Scan for the cell matching the given text and deliver its (X, Y) coordinate at center. 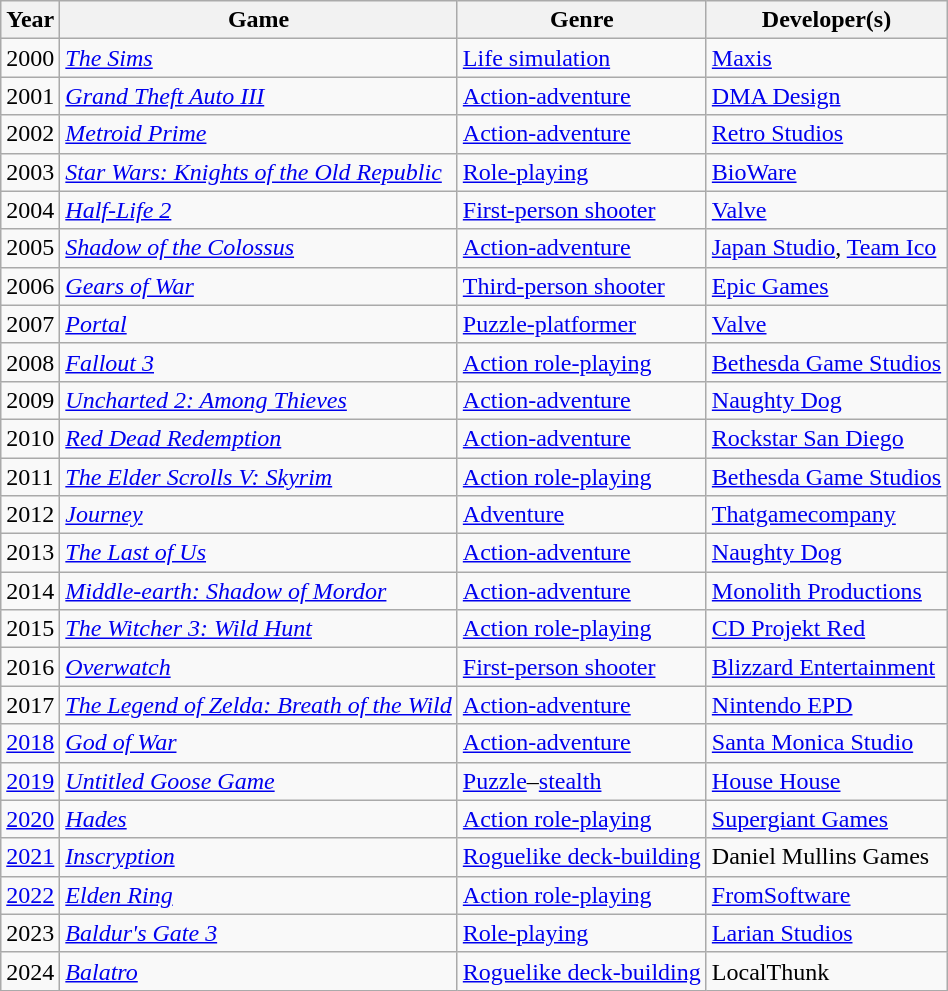
Star Wars: Knights of the Old Republic (258, 172)
Maxis (826, 58)
2003 (30, 172)
The Witcher 3: Wild Hunt (258, 629)
Larian Studios (826, 933)
2005 (30, 248)
2015 (30, 629)
2009 (30, 400)
Overwatch (258, 667)
DMA Design (826, 96)
Fallout 3 (258, 362)
Epic Games (826, 286)
Elden Ring (258, 895)
Portal (258, 324)
Uncharted 2: Among Thieves (258, 400)
2011 (30, 477)
2014 (30, 591)
Blizzard Entertainment (826, 667)
2013 (30, 553)
God of War (258, 743)
Thatgamecompany (826, 515)
House House (826, 781)
BioWare (826, 172)
Half-Life 2 (258, 210)
2021 (30, 857)
2000 (30, 58)
Monolith Productions (826, 591)
Grand Theft Auto III (258, 96)
2010 (30, 438)
Retro Studios (826, 134)
2019 (30, 781)
Nintendo EPD (826, 705)
Untitled Goose Game (258, 781)
Adventure (582, 515)
Japan Studio, Team Ico (826, 248)
Puzzle–stealth (582, 781)
Journey (258, 515)
2023 (30, 933)
2018 (30, 743)
2002 (30, 134)
2007 (30, 324)
Year (30, 20)
Gears of War (258, 286)
Puzzle-platformer (582, 324)
The Sims (258, 58)
2022 (30, 895)
Inscryption (258, 857)
Rockstar San Diego (826, 438)
2024 (30, 971)
The Legend of Zelda: Breath of the Wild (258, 705)
Hades (258, 819)
2012 (30, 515)
Genre (582, 20)
CD Projekt Red (826, 629)
Santa Monica Studio (826, 743)
2004 (30, 210)
2017 (30, 705)
Game (258, 20)
Middle-earth: Shadow of Mordor (258, 591)
Supergiant Games (826, 819)
Red Dead Redemption (258, 438)
LocalThunk (826, 971)
2001 (30, 96)
Metroid Prime (258, 134)
Baldur's Gate 3 (258, 933)
2016 (30, 667)
2008 (30, 362)
The Last of Us (258, 553)
Third-person shooter (582, 286)
Developer(s) (826, 20)
The Elder Scrolls V: Skyrim (258, 477)
FromSoftware (826, 895)
2006 (30, 286)
Shadow of the Colossus (258, 248)
Balatro (258, 971)
2020 (30, 819)
Life simulation (582, 58)
Daniel Mullins Games (826, 857)
